Extract the (X, Y) coordinate from the center of the cell holding the provided text.  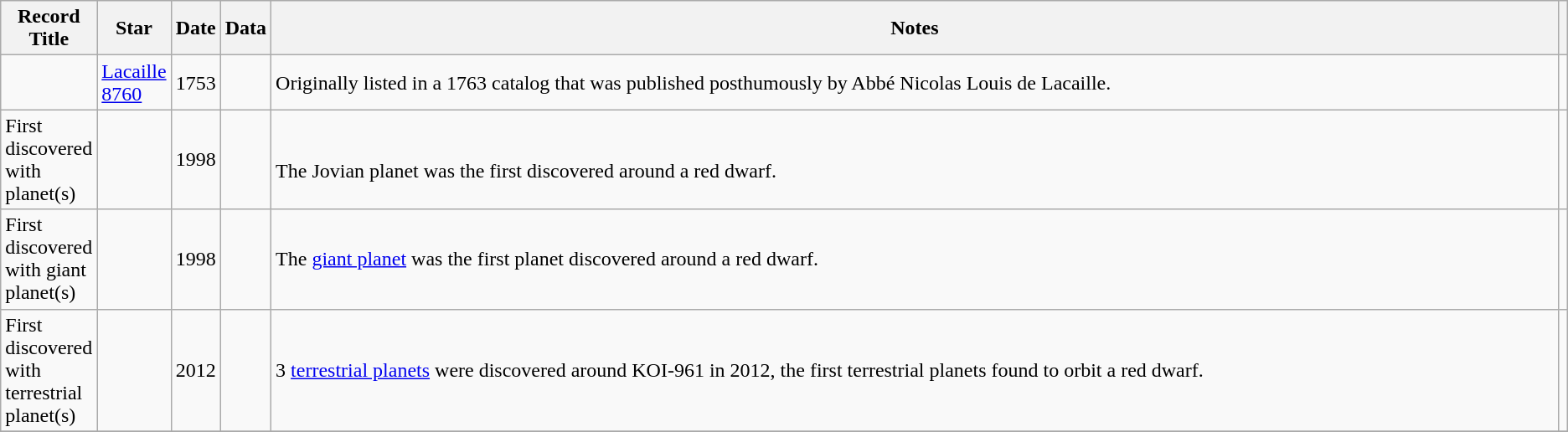
First discovered with terrestrial planet(s) (49, 370)
2012 (196, 370)
Data (245, 28)
The Jovian planet was the first discovered around a red dwarf. (915, 159)
Record Title (49, 28)
First discovered with giant planet(s) (49, 260)
3 terrestrial planets were discovered around KOI-961 in 2012, the first terrestrial planets found to orbit a red dwarf. (915, 370)
Star (134, 28)
Originally listed in a 1763 catalog that was published posthumously by Abbé Nicolas Louis de Lacaille. (915, 82)
The giant planet was the first planet discovered around a red dwarf. (915, 260)
Date (196, 28)
Notes (915, 28)
First discovered with planet(s) (49, 159)
Lacaille 8760 (134, 82)
1753 (196, 82)
